Locate the cell with the specified text and output its [X, Y] center coordinate. 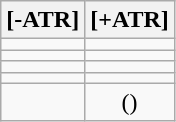
() [130, 102]
[+ATR] [130, 20]
[-ATR] [43, 20]
